Capture the cell that displays the provided text and extract its [x, y] central coordinate. 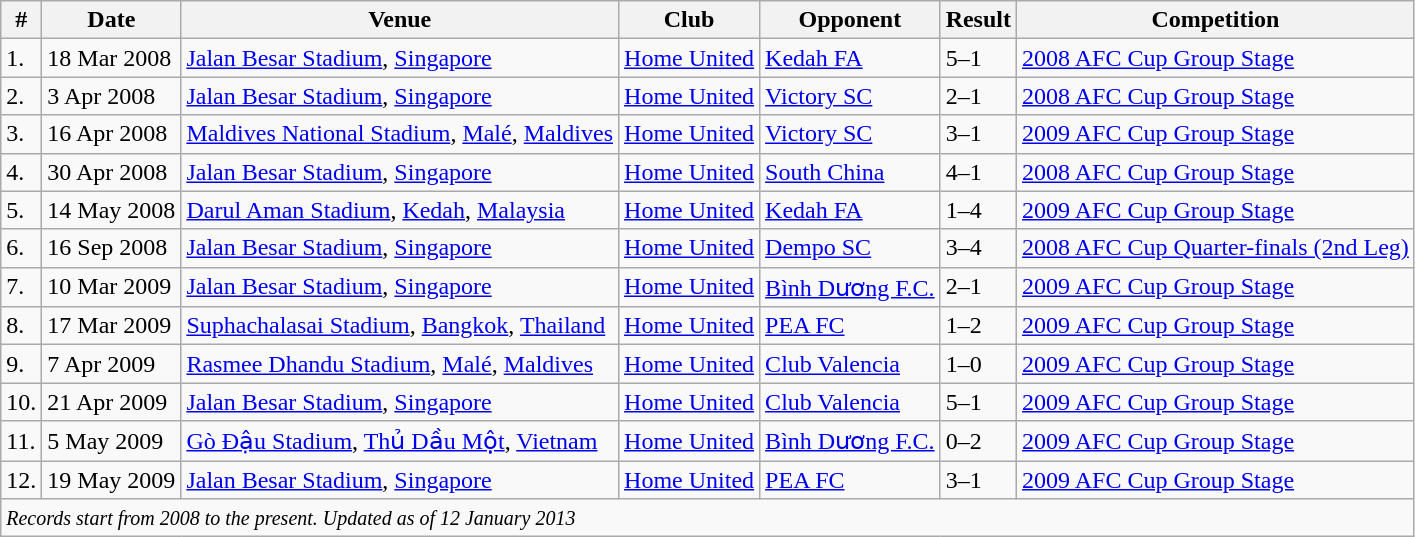
Competition [1216, 20]
5 May 2009 [112, 441]
10 Mar 2009 [112, 287]
14 May 2008 [112, 210]
# [22, 20]
Dempo SC [850, 248]
Club [690, 20]
12. [22, 479]
6. [22, 248]
Darul Aman Stadium, Kedah, Malaysia [400, 210]
16 Apr 2008 [112, 134]
1–0 [978, 364]
30 Apr 2008 [112, 172]
3. [22, 134]
Maldives National Stadium, Malé, Maldives [400, 134]
7. [22, 287]
16 Sep 2008 [112, 248]
4. [22, 172]
Venue [400, 20]
1. [22, 58]
Opponent [850, 20]
Gò Đậu Stadium, Thủ Dầu Một, Vietnam [400, 441]
11. [22, 441]
10. [22, 402]
1–4 [978, 210]
Records start from 2008 to the present. Updated as of 12 January 2013 [708, 518]
South China [850, 172]
Rasmee Dhandu Stadium, Malé, Maldives [400, 364]
8. [22, 326]
Date [112, 20]
3 Apr 2008 [112, 96]
21 Apr 2009 [112, 402]
2. [22, 96]
17 Mar 2009 [112, 326]
7 Apr 2009 [112, 364]
4–1 [978, 172]
18 Mar 2008 [112, 58]
3–4 [978, 248]
9. [22, 364]
2008 AFC Cup Quarter-finals (2nd Leg) [1216, 248]
5. [22, 210]
1–2 [978, 326]
19 May 2009 [112, 479]
0–2 [978, 441]
Result [978, 20]
Suphachalasai Stadium, Bangkok, Thailand [400, 326]
